From the cell containing the given text, extract its center point as (X, Y) coordinate. 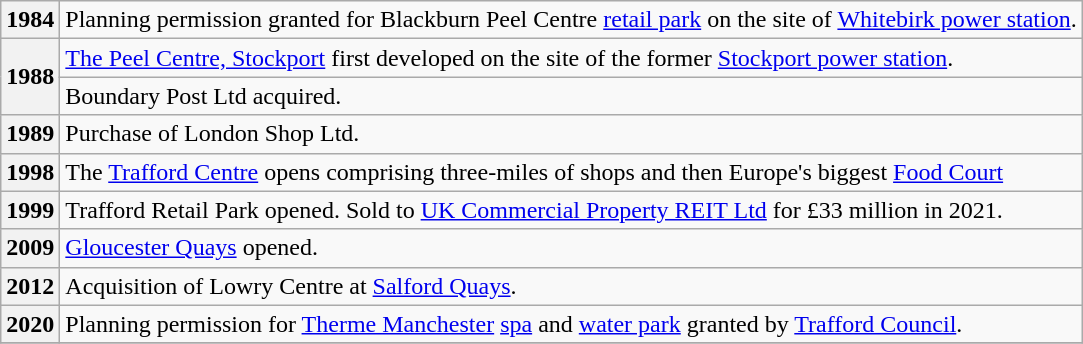
Trafford Retail Park opened. Sold to UK Commercial Property REIT Ltd for £33 million in 2021. (571, 210)
Gloucester Quays opened. (571, 248)
2020 (30, 324)
Planning permission for Therme Manchester spa and water park granted by Trafford Council. (571, 324)
The Trafford Centre opens comprising three-miles of shops and then Europe's biggest Food Court (571, 172)
1998 (30, 172)
1989 (30, 134)
Acquisition of Lowry Centre at Salford Quays. (571, 286)
2012 (30, 286)
1999 (30, 210)
The Peel Centre, Stockport first developed on the site of the former Stockport power station. (571, 58)
Boundary Post Ltd acquired. (571, 96)
1984 (30, 20)
2009 (30, 248)
Purchase of London Shop Ltd. (571, 134)
Planning permission granted for Blackburn Peel Centre retail park on the site of Whitebirk power station. (571, 20)
1988 (30, 77)
